Identify which cell holds the provided text, then report its [x, y] central coordinate. 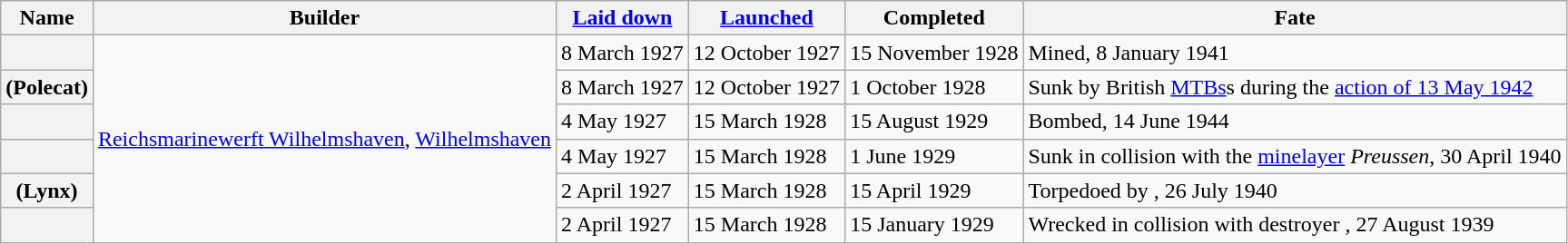
1 June 1929 [934, 156]
Completed [934, 18]
15 November 1928 [934, 53]
15 August 1929 [934, 122]
15 January 1929 [934, 225]
Mined, 8 January 1941 [1295, 53]
Launched [766, 18]
Reichsmarinewerft Wilhelmshaven, Wilhelmshaven [324, 139]
Builder [324, 18]
Bombed, 14 June 1944 [1295, 122]
15 April 1929 [934, 190]
Torpedoed by , 26 July 1940 [1295, 190]
(Polecat) [47, 87]
(Lynx) [47, 190]
Laid down [623, 18]
Sunk in collision with the minelayer Preussen, 30 April 1940 [1295, 156]
Name [47, 18]
Fate [1295, 18]
1 October 1928 [934, 87]
Sunk by British MTBss during the action of 13 May 1942 [1295, 87]
Wrecked in collision with destroyer , 27 August 1939 [1295, 225]
